Search for the cell housing the specified text and yield its [X, Y] center coordinate. 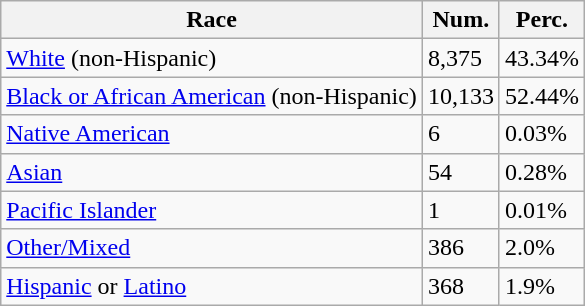
Perc. [542, 20]
Hispanic or Latino [212, 286]
6 [460, 134]
386 [460, 248]
0.03% [542, 134]
Pacific Islander [212, 210]
0.01% [542, 210]
0.28% [542, 172]
8,375 [460, 58]
368 [460, 286]
Other/Mixed [212, 248]
Asian [212, 172]
2.0% [542, 248]
Race [212, 20]
Native American [212, 134]
Black or African American (non-Hispanic) [212, 96]
43.34% [542, 58]
Num. [460, 20]
10,133 [460, 96]
1.9% [542, 286]
52.44% [542, 96]
White (non-Hispanic) [212, 58]
1 [460, 210]
54 [460, 172]
